Identify which cell holds the provided text, then report its (X, Y) central coordinate. 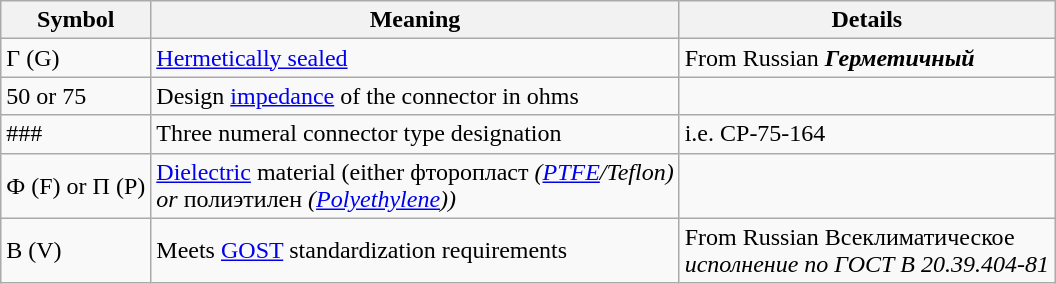
Design impedance of the connector in ohms (415, 96)
From Russian Герметичный (866, 58)
Meaning (415, 20)
Details (866, 20)
Three numeral connector type designation (415, 134)
### (76, 134)
50 or 75 (76, 96)
i.e. CP-75-164 (866, 134)
Dielectric material (either фторопласт (PTFE/Teflon)or полиэтилен (Polyethylene)) (415, 186)
В (V) (76, 250)
Ф (F) or П (P) (76, 186)
Symbol (76, 20)
Г (G) (76, 58)
Meets GOST standardization requirements (415, 250)
Hermetically sealed (415, 58)
From Russian Bсеклиматическоеисполнение по ГОСТ В 20.39.404-81 (866, 250)
